Find where the given text appears and provide that cell's center as (X, Y) coordinate. 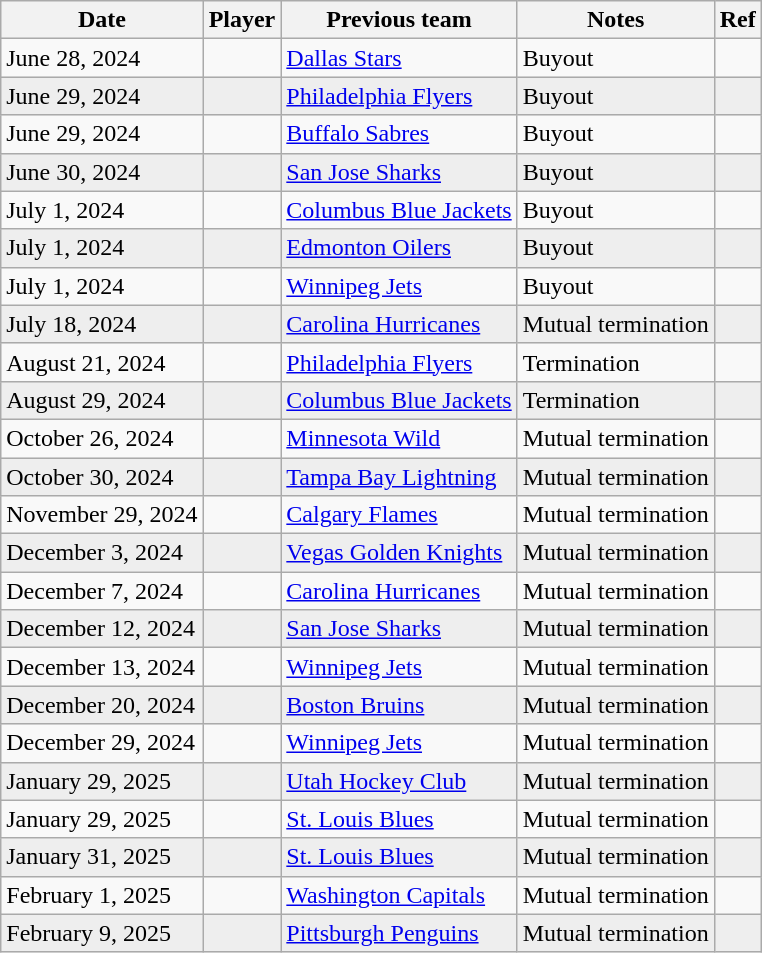
Edmonton Oilers (399, 248)
June 30, 2024 (102, 172)
Notes (616, 20)
January 31, 2025 (102, 857)
December 7, 2024 (102, 591)
Vegas Golden Knights (399, 553)
December 20, 2024 (102, 705)
Buffalo Sabres (399, 134)
February 1, 2025 (102, 895)
June 28, 2024 (102, 58)
Minnesota Wild (399, 438)
August 21, 2024 (102, 362)
Ref (738, 20)
Dallas Stars (399, 58)
Utah Hockey Club (399, 781)
October 26, 2024 (102, 438)
Player (242, 20)
Calgary Flames (399, 515)
November 29, 2024 (102, 515)
Pittsburgh Penguins (399, 933)
October 30, 2024 (102, 477)
July 18, 2024 (102, 324)
Date (102, 20)
December 29, 2024 (102, 743)
December 13, 2024 (102, 667)
Washington Capitals (399, 895)
August 29, 2024 (102, 400)
February 9, 2025 (102, 933)
December 12, 2024 (102, 629)
Boston Bruins (399, 705)
Previous team (399, 20)
Tampa Bay Lightning (399, 477)
December 3, 2024 (102, 553)
